Return [X, Y] of the center of cell containing provided text 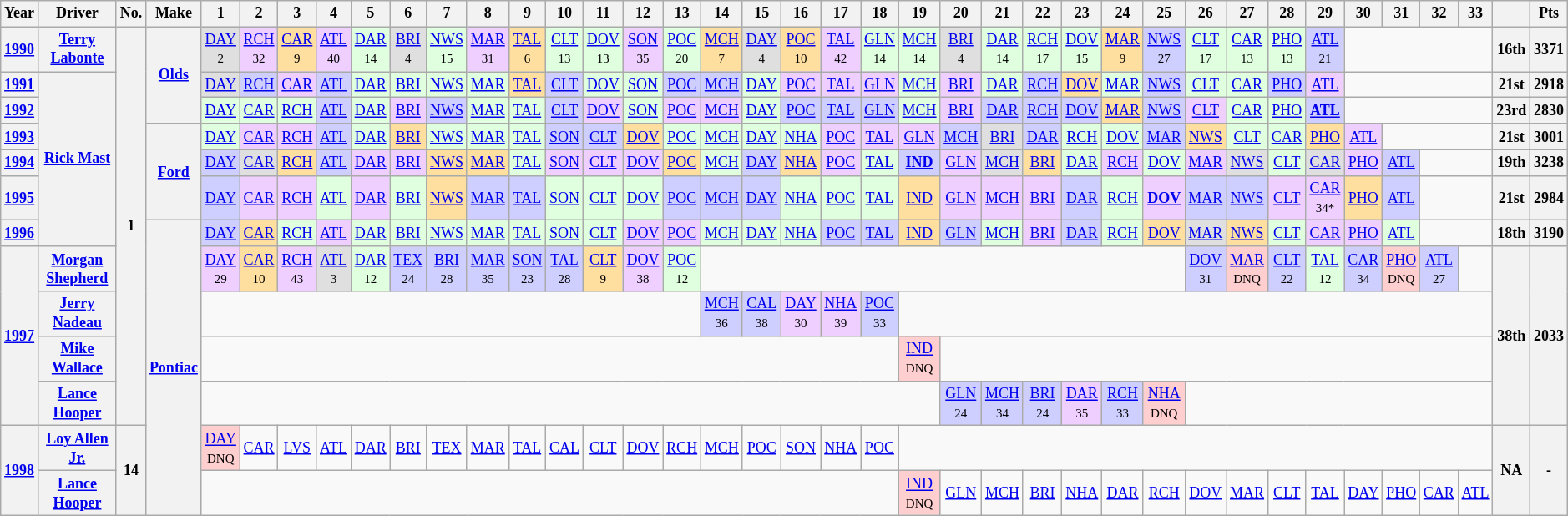
23rd [1511, 110]
NA [1511, 471]
DAYDNQ [220, 448]
No. [130, 13]
3238 [1550, 162]
DOV38 [643, 269]
15 [761, 13]
33 [1475, 13]
1990 [20, 49]
30 [1363, 13]
POC20 [682, 49]
ATL3 [334, 269]
Jerry Nadeau [77, 314]
18th [1511, 234]
SON23 [528, 269]
MARDNQ [1247, 269]
16 [801, 13]
MCH36 [721, 314]
10 [564, 13]
DOV15 [1082, 49]
RCH43 [297, 269]
POC10 [801, 49]
12 [643, 13]
ATL40 [334, 49]
2984 [1550, 198]
Rick Mast [77, 159]
CAR34 [1363, 269]
POC33 [880, 314]
23 [1082, 13]
28 [1287, 13]
13 [682, 13]
NHA39 [841, 314]
18 [880, 13]
CLT13 [564, 49]
CAR34* [1325, 198]
MCH14 [919, 49]
Terry Labonte [77, 49]
Pts [1550, 13]
Loy Allen Jr. [77, 448]
NWS15 [448, 49]
Year [20, 13]
19 [919, 13]
27 [1247, 13]
RCH17 [1042, 49]
1996 [20, 234]
8 [488, 13]
MCH34 [1003, 403]
SON35 [643, 49]
1993 [20, 137]
DOV13 [603, 49]
11 [603, 13]
CAR10 [259, 269]
17 [841, 13]
16th [1511, 49]
38th [1511, 336]
4 [334, 13]
NHADNQ [1164, 403]
GLN24 [961, 403]
TAL28 [564, 269]
CAL [564, 448]
1992 [20, 110]
CAL38 [761, 314]
GLN14 [880, 49]
MAR9 [1123, 49]
TAL42 [841, 49]
5 [371, 13]
32 [1439, 13]
RCH33 [1123, 403]
CAR13 [1247, 49]
TEX24 [408, 269]
21 [1003, 13]
BRI28 [448, 269]
3 [297, 13]
7 [448, 13]
Olds [174, 75]
DAR12 [371, 269]
9 [528, 13]
19th [1511, 162]
Morgan Shepherd [77, 269]
6 [408, 13]
LVS [297, 448]
Ford [174, 172]
DAY29 [220, 269]
2918 [1550, 85]
TEX [448, 448]
MAR31 [488, 49]
29 [1325, 13]
PHO13 [1287, 49]
2033 [1550, 336]
DAY2 [220, 49]
1994 [20, 162]
Make [174, 13]
- [1550, 471]
MCH7 [721, 49]
CLT22 [1287, 269]
TAL12 [1325, 269]
2830 [1550, 110]
CLT17 [1206, 49]
1995 [20, 198]
ATL21 [1325, 49]
NWS27 [1164, 49]
ATL27 [1439, 269]
22 [1042, 13]
26 [1206, 13]
25 [1164, 13]
POC12 [682, 269]
DAY30 [801, 314]
Pontiac [174, 367]
CAR9 [297, 49]
3190 [1550, 234]
1997 [20, 336]
3001 [1550, 137]
31 [1401, 13]
TAL6 [528, 49]
1991 [20, 85]
MAR35 [488, 269]
DOV31 [1206, 269]
24 [1123, 13]
DAY4 [761, 49]
RCH32 [259, 49]
DAR35 [1082, 403]
1998 [20, 471]
BRI24 [1042, 403]
Mike Wallace [77, 358]
PHODNQ [1401, 269]
2 [259, 13]
3371 [1550, 49]
20 [961, 13]
CLT9 [603, 269]
Driver [77, 13]
